Identify which cell holds the provided text, then report its [x, y] central coordinate. 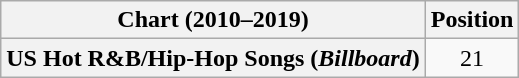
21 [472, 58]
US Hot R&B/Hip-Hop Songs (Billboard) [213, 58]
Position [472, 20]
Chart (2010–2019) [213, 20]
